Identify which cell holds the provided text, then report its (x, y) central coordinate. 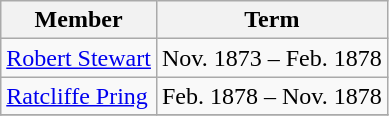
Ratcliffe Pring (79, 96)
Term (272, 20)
Member (79, 20)
Nov. 1873 – Feb. 1878 (272, 58)
Robert Stewart (79, 58)
Feb. 1878 – Nov. 1878 (272, 96)
